Return [x, y] of the center of cell containing provided text 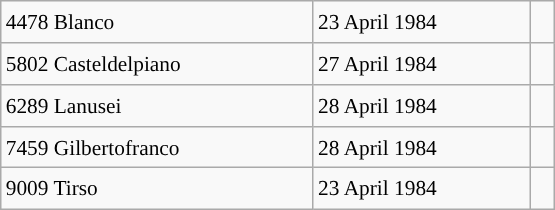
6289 Lanusei [157, 105]
9009 Tirso [157, 189]
4478 Blanco [157, 22]
27 April 1984 [422, 64]
5802 Casteldelpiano [157, 64]
7459 Gilbertofranco [157, 147]
